Extract the (X, Y) coordinate from the center of the cell holding the provided text.  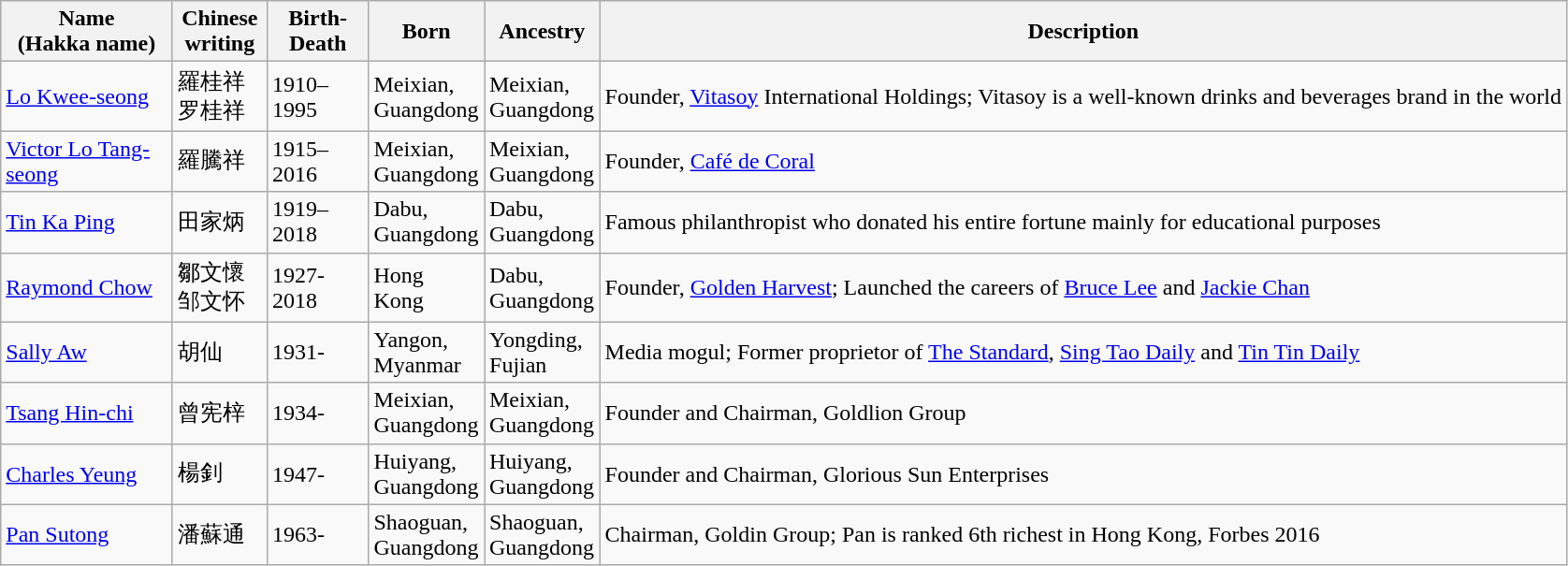
Founder, Vitasoy International Holdings; Vitasoy is a well-known drinks and beverages brand in the world (1083, 96)
1947- (318, 473)
羅騰祥 (219, 161)
Founder, Café de Coral (1083, 161)
Media mogul; Former proprietor of The Standard, Sing Tao Daily and Tin Tin Daily (1083, 352)
曾宪梓 (219, 414)
Founder and Chairman, Goldlion Group (1083, 414)
鄒文懷邹文怀 (219, 287)
Yangon, Myanmar (427, 352)
Pan Sutong (87, 535)
Name(Hakka name) (87, 32)
胡仙 (219, 352)
Ancestry (543, 32)
1963- (318, 535)
Tsang Hin-chi (87, 414)
Founder and Chairman, Glorious Sun Enterprises (1083, 473)
Raymond Chow (87, 287)
Born (427, 32)
田家炳 (219, 223)
Lo Kwee-seong (87, 96)
羅桂祥罗桂祥 (219, 96)
Yongding, Fujian (543, 352)
Tin Ka Ping (87, 223)
楊釗 (219, 473)
Birth-Death (318, 32)
1910–1995 (318, 96)
1915–2016 (318, 161)
Famous philanthropist who donated his entire fortune mainly for educational purposes (1083, 223)
Founder, Golden Harvest; Launched the careers of Bruce Lee and Jackie Chan (1083, 287)
1919–2018 (318, 223)
Description (1083, 32)
1931- (318, 352)
潘蘇通 (219, 535)
1934- (318, 414)
Sally Aw (87, 352)
Chinese writing (219, 32)
Victor Lo Tang-seong (87, 161)
1927-2018 (318, 287)
Hong Kong (427, 287)
Chairman, Goldin Group; Pan is ranked 6th richest in Hong Kong, Forbes 2016 (1083, 535)
Charles Yeung (87, 473)
